From the cell containing the given text, extract its center point as (X, Y) coordinate. 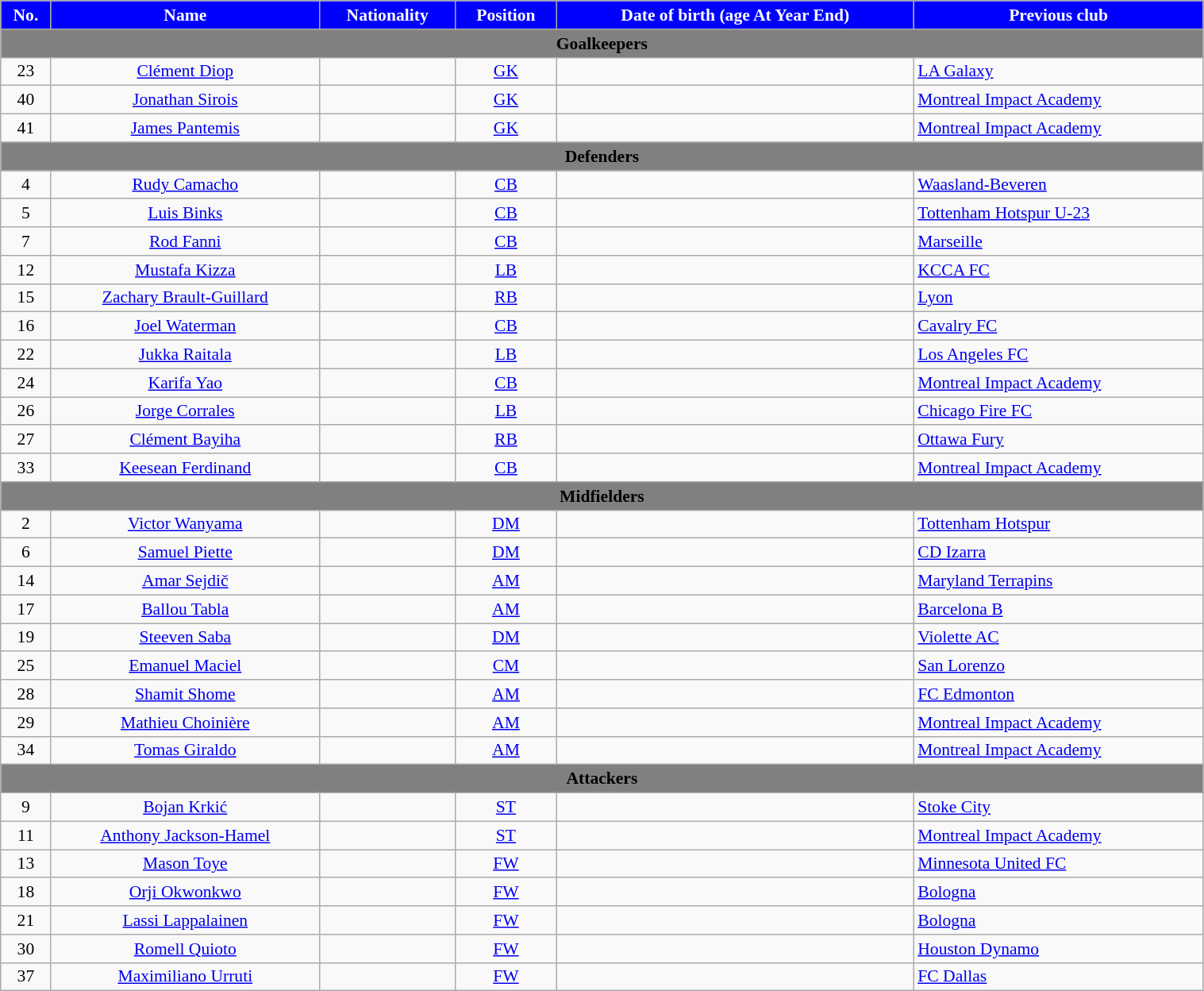
Maximiliano Urruti (186, 977)
Karifa Yao (186, 383)
Rudy Camacho (186, 185)
30 (25, 949)
13 (25, 864)
Bojan Krkić (186, 808)
Barcelona B (1059, 609)
17 (25, 609)
11 (25, 835)
Samuel Piette (186, 553)
Jorge Corrales (186, 411)
27 (25, 440)
Jukka Raitala (186, 355)
Name (186, 15)
24 (25, 383)
Tottenham Hotspur U-23 (1059, 214)
Houston Dynamo (1059, 949)
7 (25, 241)
San Lorenzo (1059, 666)
18 (25, 893)
Tottenham Hotspur (1059, 524)
23 (25, 71)
Minnesota United FC (1059, 864)
Keesean Ferdinand (186, 468)
6 (25, 553)
KCCA FC (1059, 270)
Maryland Terrapins (1059, 581)
5 (25, 214)
Waasland-Beveren (1059, 185)
37 (25, 977)
2 (25, 524)
Violette AC (1059, 638)
Mathieu Choinière (186, 723)
Mustafa Kizza (186, 270)
41 (25, 129)
Jonathan Sirois (186, 100)
19 (25, 638)
Orji Okwonkwo (186, 893)
Anthony Jackson-Hamel (186, 835)
Steeven Saba (186, 638)
Lyon (1059, 298)
Emanuel Maciel (186, 666)
Clément Diop (186, 71)
Position (506, 15)
Romell Quioto (186, 949)
Chicago Fire FC (1059, 411)
CD Izarra (1059, 553)
34 (25, 750)
28 (25, 694)
Midfielders (602, 496)
Ottawa Fury (1059, 440)
Tomas Giraldo (186, 750)
Attackers (602, 779)
15 (25, 298)
Zachary Brault-Guillard (186, 298)
Amar Sejdič (186, 581)
Joel Waterman (186, 326)
33 (25, 468)
Previous club (1059, 15)
29 (25, 723)
4 (25, 185)
FC Edmonton (1059, 694)
Cavalry FC (1059, 326)
Stoke City (1059, 808)
9 (25, 808)
LA Galaxy (1059, 71)
16 (25, 326)
Shamit Shome (186, 694)
12 (25, 270)
Lassi Lappalainen (186, 920)
CM (506, 666)
22 (25, 355)
21 (25, 920)
Mason Toye (186, 864)
26 (25, 411)
FC Dallas (1059, 977)
James Pantemis (186, 129)
Defenders (602, 156)
40 (25, 100)
No. (25, 15)
Luis Binks (186, 214)
Goalkeepers (602, 44)
Marseille (1059, 241)
Clément Bayiha (186, 440)
Victor Wanyama (186, 524)
Ballou Tabla (186, 609)
14 (25, 581)
Los Angeles FC (1059, 355)
Nationality (387, 15)
Date of birth (age At Year End) (735, 15)
25 (25, 666)
Rod Fanni (186, 241)
